Return [X, Y] of the center of cell containing provided text 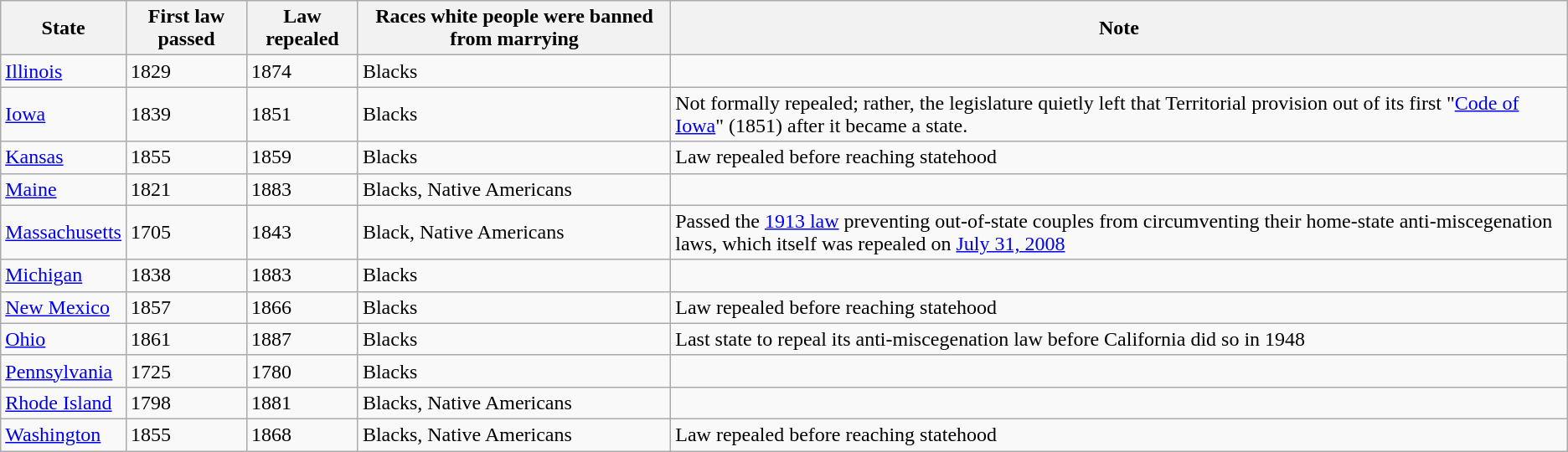
Kansas [64, 157]
1866 [303, 307]
1821 [186, 189]
1725 [186, 371]
1780 [303, 371]
1705 [186, 233]
Last state to repeal its anti-miscegenation law before California did so in 1948 [1119, 339]
1887 [303, 339]
Rhode Island [64, 403]
1839 [186, 114]
New Mexico [64, 307]
1861 [186, 339]
Michigan [64, 275]
Massachusetts [64, 233]
Illinois [64, 71]
1838 [186, 275]
Black, Native Americans [514, 233]
1798 [186, 403]
Pennsylvania [64, 371]
Maine [64, 189]
State [64, 28]
Note [1119, 28]
Iowa [64, 114]
1859 [303, 157]
Law repealed [303, 28]
1829 [186, 71]
Washington [64, 434]
Ohio [64, 339]
1857 [186, 307]
1843 [303, 233]
1874 [303, 71]
1868 [303, 434]
First law passed [186, 28]
1881 [303, 403]
1851 [303, 114]
Races white people were banned from marrying [514, 28]
